Extract the [x, y] coordinate from the center of the cell holding the provided text.  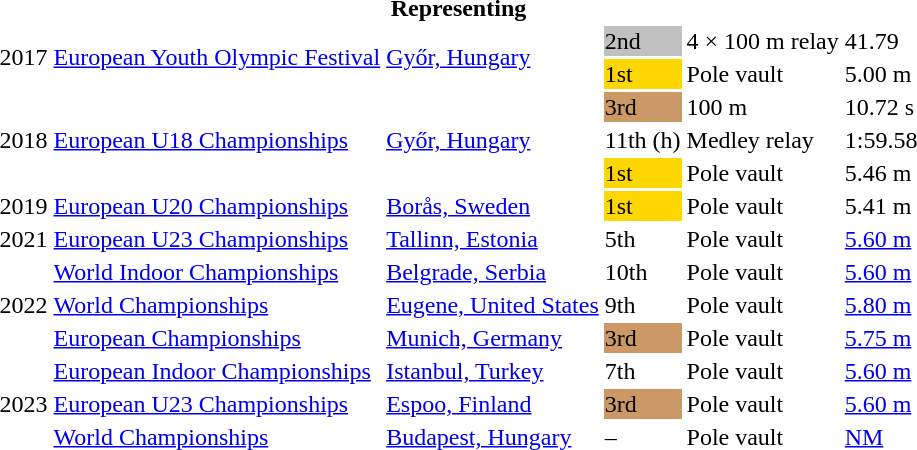
100 m [762, 107]
Borås, Sweden [493, 206]
Eugene, United States [493, 305]
10th [642, 272]
Istanbul, Turkey [493, 371]
European U18 Championships [217, 140]
World Championships [217, 305]
European U20 Championships [217, 206]
Medley relay [762, 140]
European Indoor Championships [217, 371]
2nd [642, 41]
Munich, Germany [493, 338]
European Youth Olympic Festival [217, 58]
4 × 100 m relay [762, 41]
European Championships [217, 338]
Belgrade, Serbia [493, 272]
11th (h) [642, 140]
Tallinn, Estonia [493, 239]
World Indoor Championships [217, 272]
5th [642, 239]
Espoo, Finland [493, 404]
9th [642, 305]
7th [642, 371]
